For the text-containing cell, return its midpoint in [x, y] coordinate format. 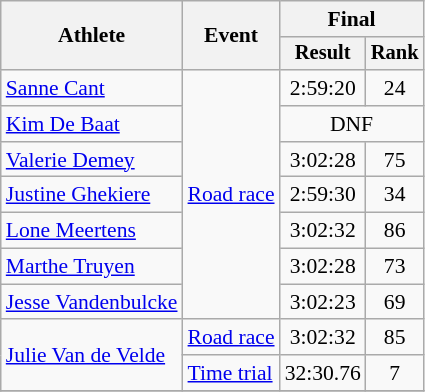
Justine Ghekiere [92, 195]
Marthe Truyen [92, 267]
69 [395, 302]
75 [395, 160]
DNF [352, 124]
2:59:20 [323, 88]
Result [323, 54]
Rank [395, 54]
34 [395, 195]
Kim De Baat [92, 124]
Time trial [232, 373]
24 [395, 88]
Sanne Cant [92, 88]
73 [395, 267]
2:59:30 [323, 195]
7 [395, 373]
85 [395, 338]
Jesse Vandenbulcke [92, 302]
Julie Van de Velde [92, 356]
Final [352, 19]
Lone Meertens [92, 231]
3:02:23 [323, 302]
Valerie Demey [92, 160]
Athlete [92, 36]
Event [232, 36]
32:30.76 [323, 373]
86 [395, 231]
